Scan for the cell matching the given text and deliver its (x, y) coordinate at center. 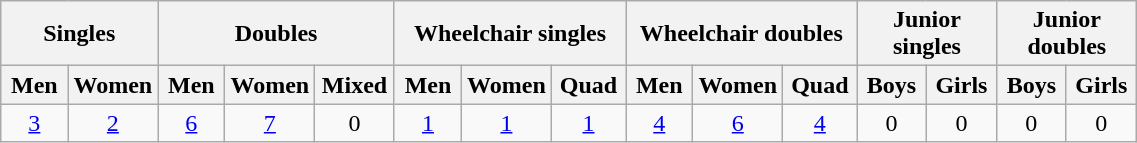
3 (34, 123)
Junior singles (927, 34)
Singles (80, 34)
2 (113, 123)
Junior doubles (1067, 34)
Doubles (276, 34)
Wheelchair doubles (742, 34)
Wheelchair singles (510, 34)
Mixed (355, 85)
7 (270, 123)
